For the text-containing cell, return its midpoint in (X, Y) coordinate format. 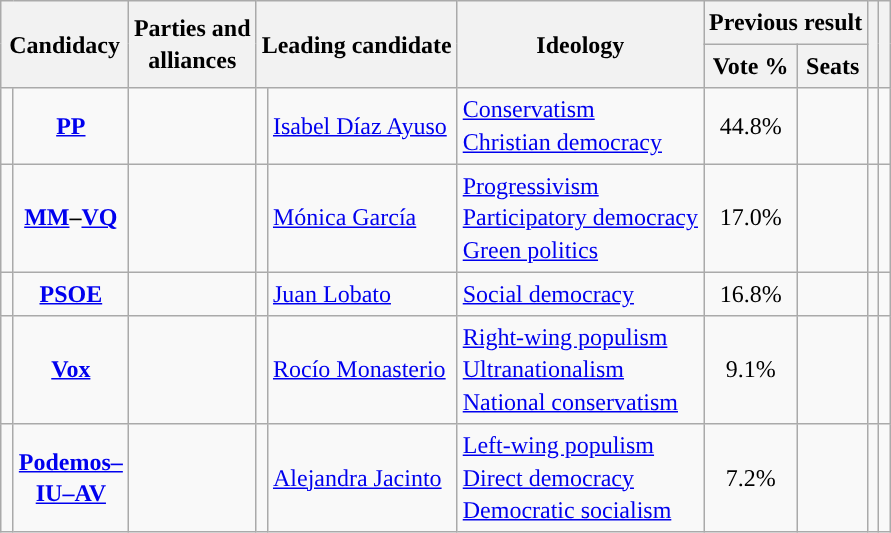
MM–VQ (70, 218)
PP (70, 126)
17.0% (751, 218)
16.8% (751, 294)
7.2% (751, 477)
9.1% (751, 369)
Ideology (580, 44)
Alejandra Jacinto (362, 477)
Vox (70, 369)
Previous result (786, 22)
ProgressivismParticipatory democracyGreen politics (580, 218)
Podemos–IU–AV (70, 477)
ConservatismChristian democracy (580, 126)
Isabel Díaz Ayuso (362, 126)
Leading candidate (356, 44)
Left-wing populismDirect democracyDemocratic socialism (580, 477)
Mónica García (362, 218)
Seats (833, 66)
Juan Lobato (362, 294)
PSOE (70, 294)
44.8% (751, 126)
Rocío Monasterio (362, 369)
Vote % (751, 66)
Social democracy (580, 294)
Parties andalliances (192, 44)
Right-wing populismUltranationalismNational conservatism (580, 369)
Candidacy (65, 44)
